Provide the [X, Y] coordinate of the cell's center where the given text is located.  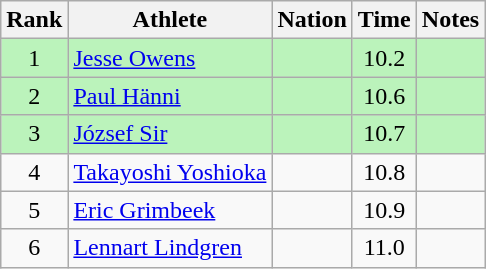
5 [34, 210]
10.6 [384, 96]
Eric Grimbeek [170, 210]
Athlete [170, 20]
10.7 [384, 134]
Takayoshi Yoshioka [170, 172]
6 [34, 248]
Jesse Owens [170, 58]
Notes [450, 20]
4 [34, 172]
3 [34, 134]
Lennart Lindgren [170, 248]
10.9 [384, 210]
11.0 [384, 248]
Paul Hänni [170, 96]
József Sir [170, 134]
10.2 [384, 58]
1 [34, 58]
Time [384, 20]
2 [34, 96]
10.8 [384, 172]
Rank [34, 20]
Nation [312, 20]
